Return the [x, y] coordinate for the center point of the cell that contains the specified text.  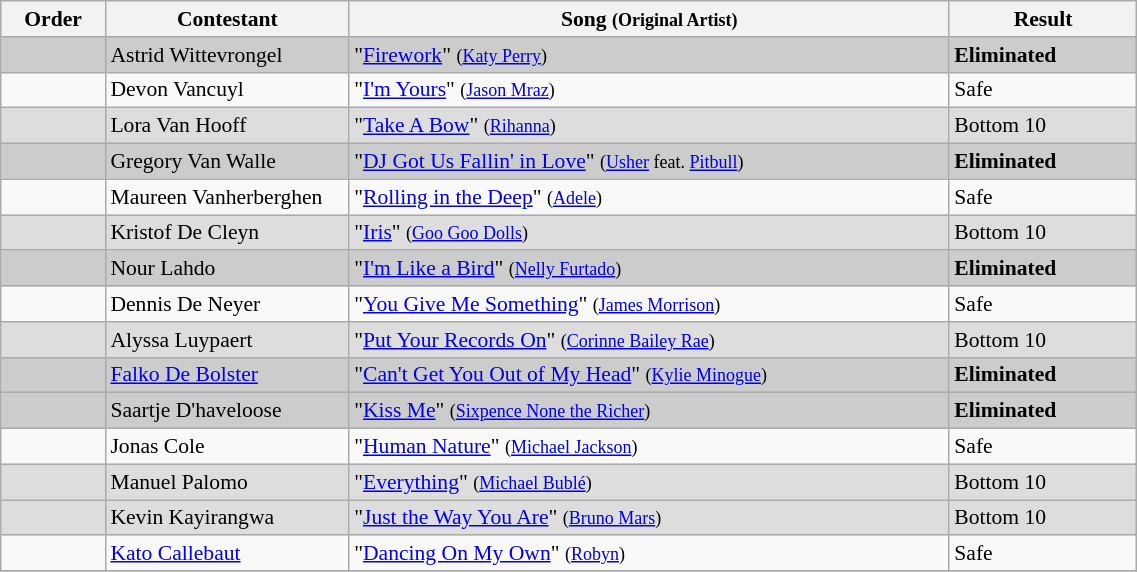
Maureen Vanherberghen [227, 197]
"You Give Me Something" (James Morrison) [649, 304]
Order [54, 19]
Kristof De Cleyn [227, 233]
"Firework" (Katy Perry) [649, 55]
Contestant [227, 19]
"Just the Way You Are" (Bruno Mars) [649, 518]
"Can't Get You Out of My Head" (Kylie Minogue) [649, 375]
"Human Nature" (Michael Jackson) [649, 447]
Gregory Van Walle [227, 162]
Dennis De Neyer [227, 304]
Alyssa Luypaert [227, 340]
Manuel Palomo [227, 482]
"Rolling in the Deep" (Adele) [649, 197]
Saartje D'haveloose [227, 411]
"Kiss Me" (Sixpence None the Richer) [649, 411]
"Iris" (Goo Goo Dolls) [649, 233]
"I'm Like a Bird" (Nelly Furtado) [649, 269]
"Dancing On My Own" (Robyn) [649, 554]
"Put Your Records On" (Corinne Bailey Rae) [649, 340]
"I'm Yours" (Jason Mraz) [649, 90]
"Everything" (Michael Bublé) [649, 482]
Nour Lahdo [227, 269]
Falko De Bolster [227, 375]
Kato Callebaut [227, 554]
Kevin Kayirangwa [227, 518]
Lora Van Hooff [227, 126]
Jonas Cole [227, 447]
"DJ Got Us Fallin' in Love" (Usher feat. Pitbull) [649, 162]
Result [1043, 19]
Song (Original Artist) [649, 19]
Devon Vancuyl [227, 90]
"Take A Bow" (Rihanna) [649, 126]
Astrid Wittevrongel [227, 55]
